Search for the cell housing the specified text and yield its [X, Y] center coordinate. 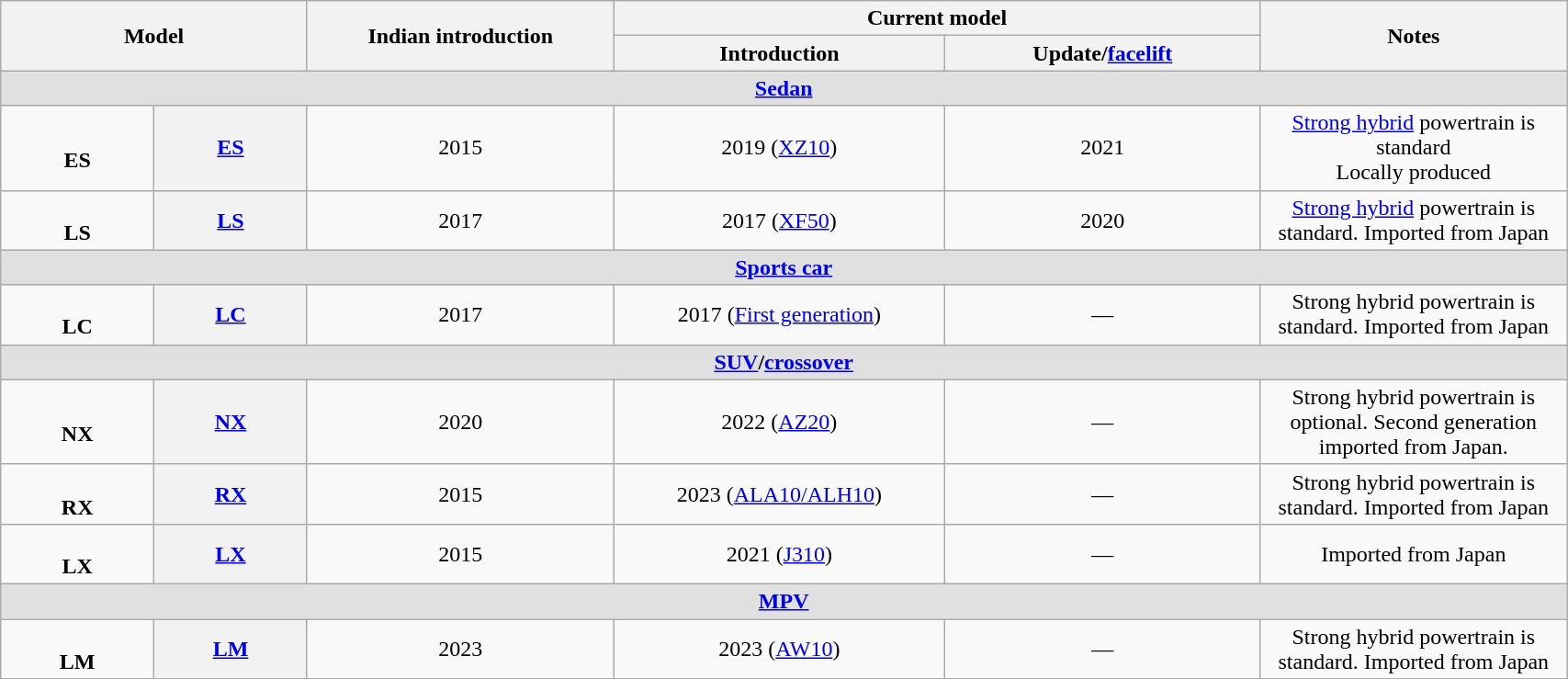
2023 [460, 649]
Model [154, 36]
Indian introduction [460, 36]
2021 (J310) [779, 553]
2023 (AW10) [779, 649]
2022 (AZ20) [779, 422]
Sports car [784, 267]
Current model [937, 18]
MPV [784, 601]
2021 [1102, 148]
2017 (XF50) [779, 221]
2023 (ALA10/ALH10) [779, 494]
Introduction [779, 53]
SUV/crossover [784, 362]
2019 (XZ10) [779, 148]
Sedan [784, 88]
Update/facelift [1102, 53]
Notes [1414, 36]
Imported from Japan [1414, 553]
2017 (First generation) [779, 314]
Strong hybrid powertrain is optional. Second generation imported from Japan. [1414, 422]
Strong hybrid powertrain is standard Locally produced [1414, 148]
